Detect which cell encompasses the target text, then output its [x, y] center coordinate. 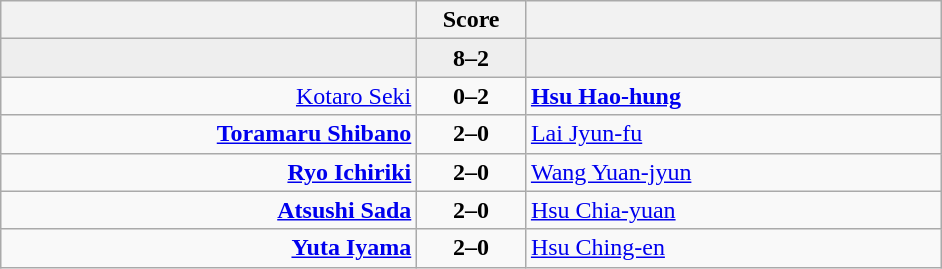
Lai Jyun-fu [733, 134]
8–2 [472, 58]
Ryo Ichiriki [209, 172]
0–2 [472, 96]
Hsu Ching-en [733, 248]
Atsushi Sada [209, 210]
Yuta Iyama [209, 248]
Kotaro Seki [209, 96]
Score [472, 20]
Hsu Chia-yuan [733, 210]
Hsu Hao-hung [733, 96]
Wang Yuan-jyun [733, 172]
Toramaru Shibano [209, 134]
